Search for the cell housing the specified text and yield its (x, y) center coordinate. 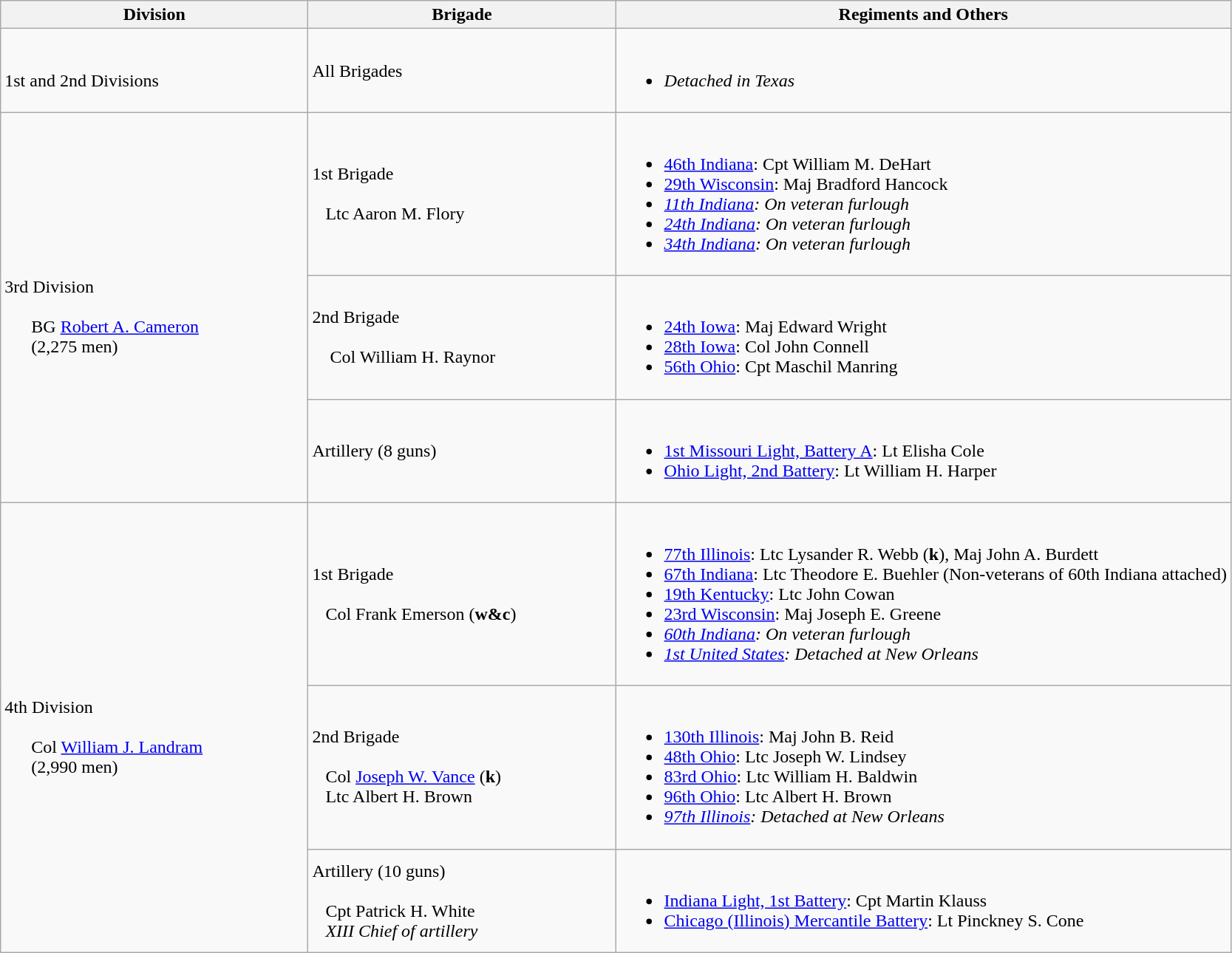
1st Brigade Col Frank Emerson (w&c) (462, 594)
Division (154, 15)
Regiments and Others (923, 15)
1st Brigade Ltc Aaron M. Flory (462, 194)
1st and 2nd Divisions (154, 71)
Indiana Light, 1st Battery: Cpt Martin KlaussChicago (Illinois) Mercantile Battery: Lt Pinckney S. Cone (923, 901)
2nd Brigade Col Joseph W. Vance (k) Ltc Albert H. Brown (462, 767)
2nd Brigade Col William H. Raynor (462, 337)
1st Missouri Light, Battery A: Lt Elisha ColeOhio Light, 2nd Battery: Lt William H. Harper (923, 451)
All Brigades (462, 71)
Detached in Texas (923, 71)
4th Division Col William J. Landram (2,990 men) (154, 727)
Artillery (10 guns) Cpt Patrick H. White XIII Chief of artillery (462, 901)
Brigade (462, 15)
3rd Division BG Robert A. Cameron (2,275 men) (154, 307)
Artillery (8 guns) (462, 451)
24th Iowa: Maj Edward Wright28th Iowa: Col John Connell56th Ohio: Cpt Maschil Manring (923, 337)
